Extract the [X, Y] coordinate from the center of the cell holding the provided text.  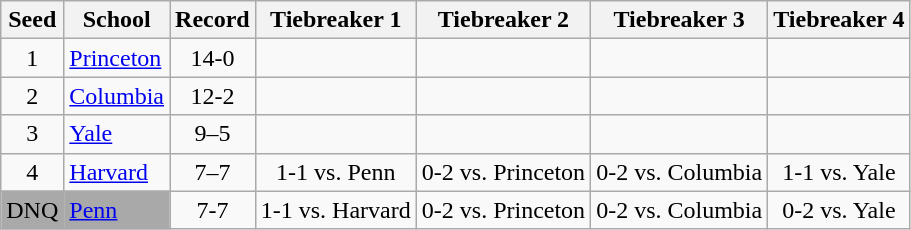
1-1 vs. Penn [336, 172]
7–7 [213, 172]
Tiebreaker 3 [680, 20]
Penn [117, 210]
1 [32, 58]
2 [32, 96]
Tiebreaker 2 [503, 20]
1-1 vs. Yale [839, 172]
School [117, 20]
7-7 [213, 210]
1-1 vs. Harvard [336, 210]
Tiebreaker 1 [336, 20]
Columbia [117, 96]
4 [32, 172]
DNQ [32, 210]
Tiebreaker 4 [839, 20]
0-2 vs. Yale [839, 210]
Princeton [117, 58]
3 [32, 134]
Harvard [117, 172]
12-2 [213, 96]
14-0 [213, 58]
Record [213, 20]
Seed [32, 20]
Yale [117, 134]
9–5 [213, 134]
